From the cell containing the given text, extract its center point as (X, Y) coordinate. 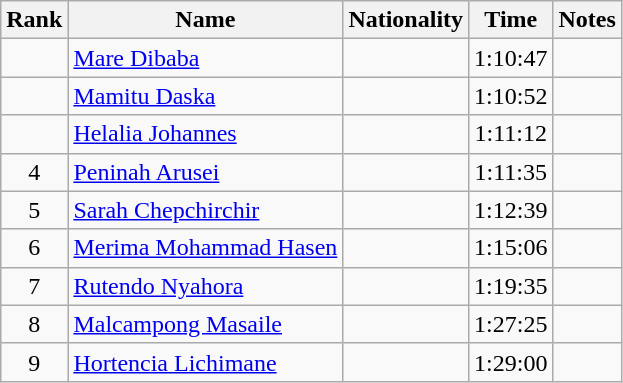
Nationality (406, 20)
Peninah Arusei (206, 172)
Helalia Johannes (206, 134)
6 (34, 248)
1:19:35 (511, 286)
1:11:12 (511, 134)
Notes (587, 20)
Time (511, 20)
1:12:39 (511, 210)
9 (34, 362)
1:10:52 (511, 96)
1:27:25 (511, 324)
1:29:00 (511, 362)
8 (34, 324)
5 (34, 210)
Name (206, 20)
1:11:35 (511, 172)
Mamitu Daska (206, 96)
Hortencia Lichimane (206, 362)
1:10:47 (511, 58)
Sarah Chepchirchir (206, 210)
Rutendo Nyahora (206, 286)
Rank (34, 20)
Merima Mohammad Hasen (206, 248)
Mare Dibaba (206, 58)
Malcampong Masaile (206, 324)
7 (34, 286)
1:15:06 (511, 248)
4 (34, 172)
